Determine the [x, y] coordinate at the center of the cell enclosing the given text.  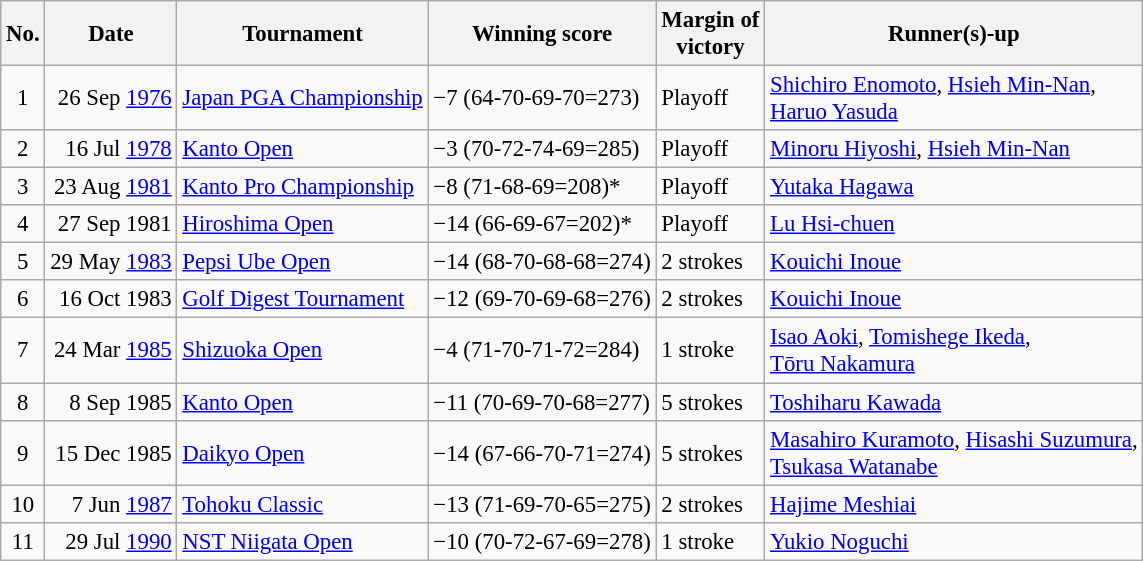
−13 (71-69-70-65=275) [542, 504]
Pepsi Ube Open [302, 262]
Daikyo Open [302, 452]
11 [23, 541]
Toshiharu Kawada [954, 402]
−4 (71-70-71-72=284) [542, 350]
Runner(s)-up [954, 34]
Tournament [302, 34]
Margin ofvictory [710, 34]
27 Sep 1981 [111, 224]
Yutaka Hagawa [954, 187]
NST Niigata Open [302, 541]
23 Aug 1981 [111, 187]
24 Mar 1985 [111, 350]
29 Jul 1990 [111, 541]
Shizuoka Open [302, 350]
10 [23, 504]
Golf Digest Tournament [302, 299]
7 Jun 1987 [111, 504]
−14 (68-70-68-68=274) [542, 262]
Japan PGA Championship [302, 98]
Hajime Meshiai [954, 504]
9 [23, 452]
−3 (70-72-74-69=285) [542, 149]
4 [23, 224]
No. [23, 34]
Isao Aoki, Tomishege Ikeda, Tōru Nakamura [954, 350]
16 Jul 1978 [111, 149]
−11 (70-69-70-68=277) [542, 402]
8 [23, 402]
Yukio Noguchi [954, 541]
5 [23, 262]
29 May 1983 [111, 262]
Minoru Hiyoshi, Hsieh Min-Nan [954, 149]
8 Sep 1985 [111, 402]
6 [23, 299]
−14 (66-69-67=202)* [542, 224]
15 Dec 1985 [111, 452]
Tohoku Classic [302, 504]
−12 (69-70-69-68=276) [542, 299]
Masahiro Kuramoto, Hisashi Suzumura, Tsukasa Watanabe [954, 452]
Shichiro Enomoto, Hsieh Min-Nan, Haruo Yasuda [954, 98]
Lu Hsi-chuen [954, 224]
26 Sep 1976 [111, 98]
Kanto Pro Championship [302, 187]
−10 (70-72-67-69=278) [542, 541]
3 [23, 187]
2 [23, 149]
Hiroshima Open [302, 224]
Winning score [542, 34]
7 [23, 350]
−8 (71-68-69=208)* [542, 187]
−7 (64-70-69-70=273) [542, 98]
16 Oct 1983 [111, 299]
1 [23, 98]
−14 (67-66-70-71=274) [542, 452]
Date [111, 34]
